Capture the cell that displays the provided text and extract its (X, Y) central coordinate. 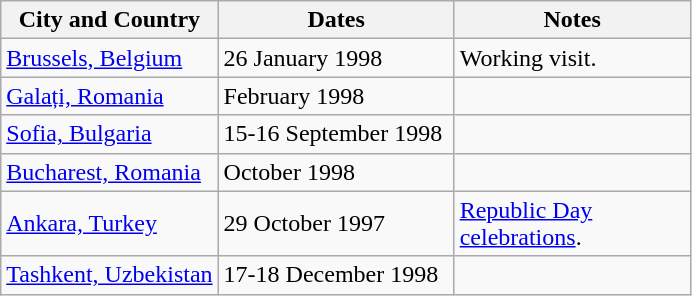
Brussels, Belgium (110, 58)
15-16 September 1998 (336, 134)
Galați, Romania (110, 96)
Bucharest, Romania (110, 172)
Republic Day celebrations. (572, 224)
26 January 1998 (336, 58)
Dates (336, 20)
Ankara, Turkey (110, 224)
Tashkent, Uzbekistan (110, 275)
October 1998 (336, 172)
29 October 1997 (336, 224)
February 1998 (336, 96)
17-18 December 1998 (336, 275)
City and Country (110, 20)
Sofia, Bulgaria (110, 134)
Notes (572, 20)
Working visit. (572, 58)
